Pinpoint the cell where the given text exists, returning its [x, y] midpoint coordinate. 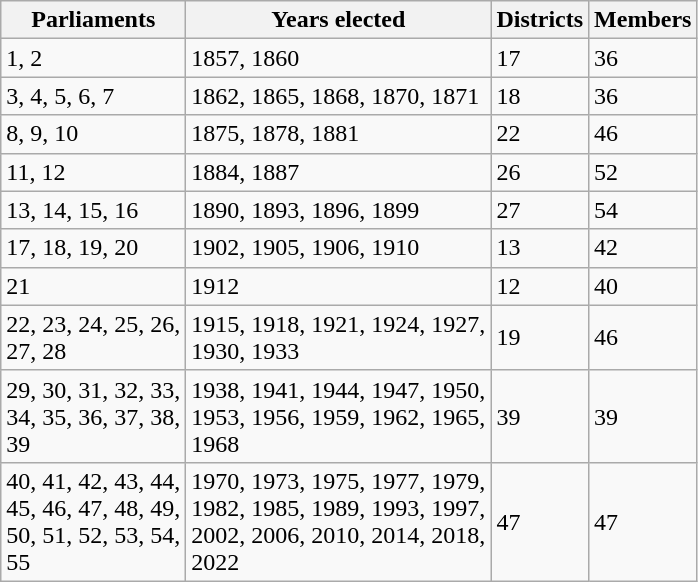
1915, 1918, 1921, 1924, 1927,1930, 1933 [338, 338]
1902, 1905, 1906, 1910 [338, 248]
54 [643, 210]
26 [540, 172]
8, 9, 10 [94, 134]
1857, 1860 [338, 58]
42 [643, 248]
Members [643, 20]
12 [540, 286]
29, 30, 31, 32, 33,34, 35, 36, 37, 38,39 [94, 416]
1938, 1941, 1944, 1947, 1950,1953, 1956, 1959, 1962, 1965,1968 [338, 416]
Parliaments [94, 20]
1890, 1893, 1896, 1899 [338, 210]
13, 14, 15, 16 [94, 210]
1, 2 [94, 58]
21 [94, 286]
22 [540, 134]
18 [540, 96]
1912 [338, 286]
17 [540, 58]
Years elected [338, 20]
22, 23, 24, 25, 26,27, 28 [94, 338]
27 [540, 210]
1884, 1887 [338, 172]
3, 4, 5, 6, 7 [94, 96]
1862, 1865, 1868, 1870, 1871 [338, 96]
19 [540, 338]
11, 12 [94, 172]
40 [643, 286]
13 [540, 248]
Districts [540, 20]
40, 41, 42, 43, 44,45, 46, 47, 48, 49,50, 51, 52, 53, 54, 55 [94, 522]
52 [643, 172]
1875, 1878, 1881 [338, 134]
17, 18, 19, 20 [94, 248]
1970, 1973, 1975, 1977, 1979,1982, 1985, 1989, 1993, 1997,2002, 2006, 2010, 2014, 2018, 2022 [338, 522]
